Return the (x, y) coordinate for the center point of the cell that contains the specified text.  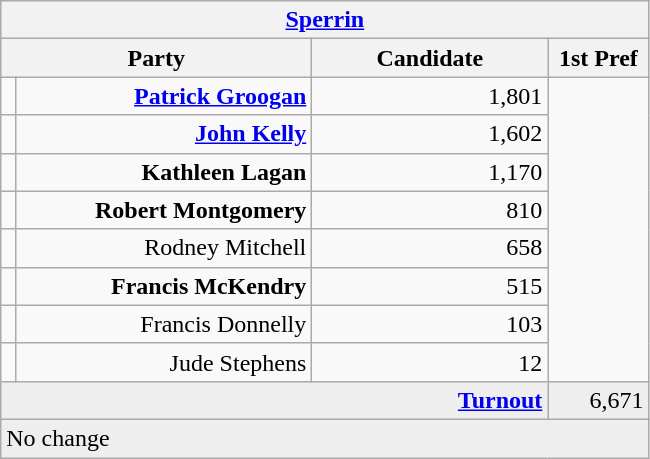
103 (430, 324)
6,671 (598, 400)
Party (156, 58)
Francis McKendry (163, 286)
John Kelly (163, 134)
Candidate (430, 58)
Rodney Mitchell (163, 248)
Turnout (274, 400)
Kathleen Lagan (163, 172)
658 (430, 248)
Patrick Groogan (163, 96)
1,602 (430, 134)
515 (430, 286)
No change (325, 438)
12 (430, 362)
1,801 (430, 96)
1st Pref (598, 58)
Sperrin (325, 20)
1,170 (430, 172)
Jude Stephens (163, 362)
Francis Donnelly (163, 324)
810 (430, 210)
Robert Montgomery (163, 210)
